Search for the cell housing the specified text and yield its (X, Y) center coordinate. 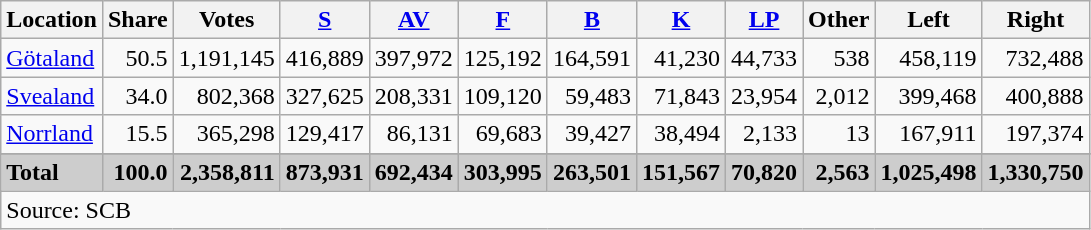
400,888 (1036, 96)
Götaland (52, 58)
Votes (226, 20)
2,358,811 (226, 172)
399,468 (928, 96)
15.5 (138, 134)
802,368 (226, 96)
109,120 (502, 96)
Norrland (52, 134)
1,191,145 (226, 58)
Total (52, 172)
2,563 (839, 172)
Svealand (52, 96)
263,501 (592, 172)
13 (839, 134)
100.0 (138, 172)
167,911 (928, 134)
732,488 (1036, 58)
69,683 (502, 134)
327,625 (324, 96)
S (324, 20)
23,954 (764, 96)
86,131 (414, 134)
873,931 (324, 172)
34.0 (138, 96)
151,567 (680, 172)
692,434 (414, 172)
38,494 (680, 134)
416,889 (324, 58)
197,374 (1036, 134)
Share (138, 20)
B (592, 20)
F (502, 20)
2,012 (839, 96)
129,417 (324, 134)
Left (928, 20)
458,119 (928, 58)
1,025,498 (928, 172)
Right (1036, 20)
397,972 (414, 58)
208,331 (414, 96)
1,330,750 (1036, 172)
2,133 (764, 134)
70,820 (764, 172)
K (680, 20)
Other (839, 20)
125,192 (502, 58)
Source: SCB (545, 210)
Location (52, 20)
44,733 (764, 58)
59,483 (592, 96)
50.5 (138, 58)
39,427 (592, 134)
365,298 (226, 134)
71,843 (680, 96)
538 (839, 58)
41,230 (680, 58)
LP (764, 20)
303,995 (502, 172)
164,591 (592, 58)
AV (414, 20)
